Return the (x, y) coordinate for the center point of the cell that contains the specified text.  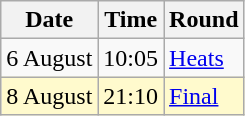
Heats (204, 58)
8 August (50, 96)
6 August (50, 58)
21:10 (131, 96)
Date (50, 20)
Round (204, 20)
Time (131, 20)
10:05 (131, 58)
Final (204, 96)
